For the text-containing cell, return its midpoint in [x, y] coordinate format. 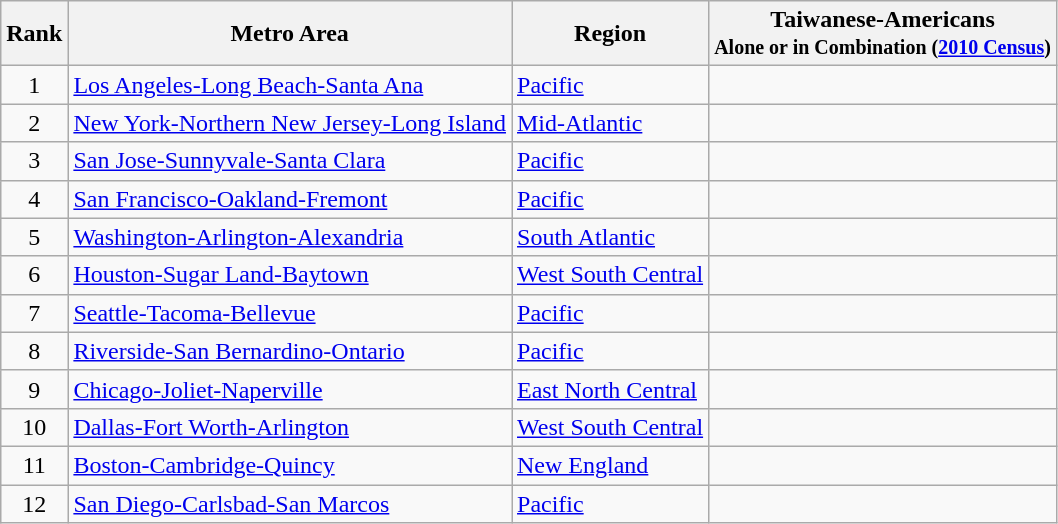
12 [34, 503]
9 [34, 389]
7 [34, 313]
San Jose-Sunnyvale-Santa Clara [290, 161]
10 [34, 427]
San Francisco-Oakland-Fremont [290, 199]
Seattle-Tacoma-Bellevue [290, 313]
Mid-Atlantic [610, 123]
San Diego-Carlsbad-San Marcos [290, 503]
Dallas-Fort Worth-Arlington [290, 427]
3 [34, 161]
New England [610, 465]
2 [34, 123]
1 [34, 85]
8 [34, 351]
Chicago-Joliet-Naperville [290, 389]
East North Central [610, 389]
Riverside-San Bernardino-Ontario [290, 351]
Rank [34, 34]
4 [34, 199]
5 [34, 237]
Houston-Sugar Land-Baytown [290, 275]
South Atlantic [610, 237]
Los Angeles-Long Beach-Santa Ana [290, 85]
Washington-Arlington-Alexandria [290, 237]
11 [34, 465]
Metro Area [290, 34]
6 [34, 275]
Boston-Cambridge-Quincy [290, 465]
Taiwanese-AmericansAlone or in Combination (2010 Census) [883, 34]
New York-Northern New Jersey-Long Island [290, 123]
Region [610, 34]
